From the cell containing the given text, extract its center point as (X, Y) coordinate. 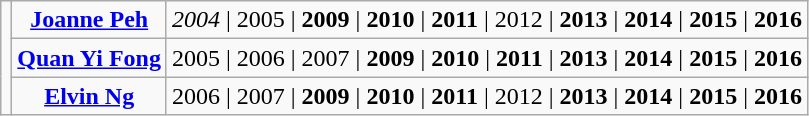
Quan Yi Fong (90, 58)
Elvin Ng (90, 96)
2005 | 2006 | 2007 | 2009 | 2010 | 2011 | 2013 | 2014 | 2015 | 2016 (486, 58)
2004 | 2005 | 2009 | 2010 | 2011 | 2012 | 2013 | 2014 | 2015 | 2016 (486, 20)
Joanne Peh (90, 20)
2006 | 2007 | 2009 | 2010 | 2011 | 2012 | 2013 | 2014 | 2015 | 2016 (486, 96)
